Search for the cell housing the specified text and yield its (x, y) center coordinate. 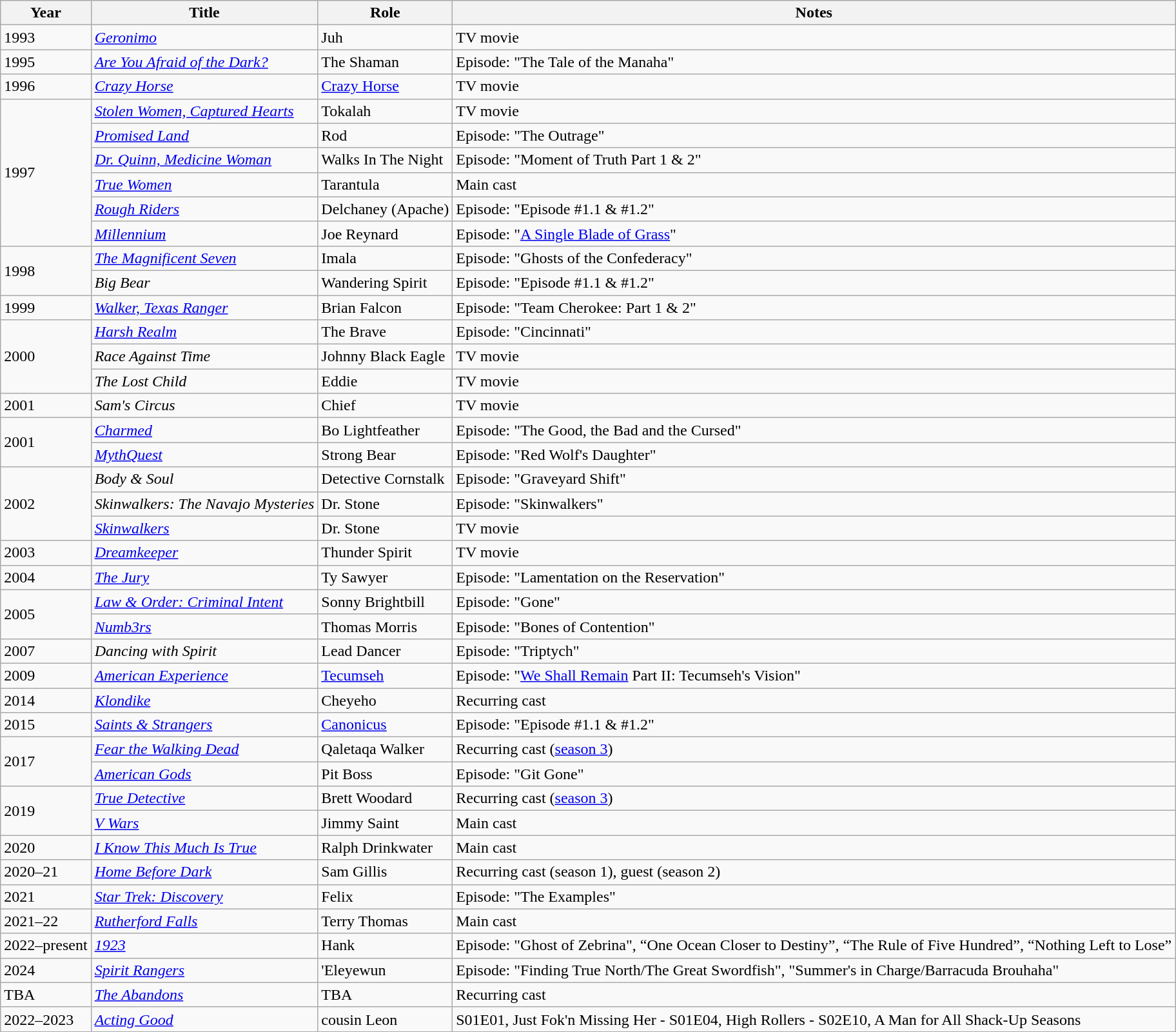
Sonny Brightbill (386, 602)
Strong Bear (386, 455)
Episode: "Cincinnati" (814, 332)
Tecumseh (386, 675)
Big Bear (204, 283)
Episode: "Bones of Contention" (814, 626)
Charmed (204, 430)
Johnny Black Eagle (386, 357)
1996 (46, 86)
2019 (46, 811)
Role (386, 13)
Home Before Dark (204, 872)
Millennium (204, 233)
Brian Falcon (386, 308)
Harsh Realm (204, 332)
2024 (46, 970)
2007 (46, 651)
2015 (46, 725)
Promised Land (204, 135)
Spirit Rangers (204, 970)
Episode: "Skinwalkers" (814, 504)
Tarantula (386, 184)
Stolen Women, Captured Hearts (204, 111)
Race Against Time (204, 357)
1998 (46, 270)
'Eleyewun (386, 970)
Are You Afraid of the Dark? (204, 62)
Hank (386, 946)
Episode: "Red Wolf's Daughter" (814, 455)
Rough Riders (204, 209)
Walker, Texas Ranger (204, 308)
Terry Thomas (386, 921)
Ty Sawyer (386, 577)
2003 (46, 553)
The Shaman (386, 62)
The Jury (204, 577)
Juh (386, 37)
Walks In The Night (386, 160)
Rutherford Falls (204, 921)
2009 (46, 675)
Detective Cornstalk (386, 479)
Chief (386, 406)
cousin Leon (386, 1019)
1923 (204, 946)
Sam Gillis (386, 872)
Episode: "The Good, the Bad and the Cursed" (814, 430)
Episode: "Triptych" (814, 651)
Star Trek: Discovery (204, 897)
Pit Boss (386, 774)
Episode: "Git Gone" (814, 774)
2020–21 (46, 872)
American Experience (204, 675)
Cheyeho (386, 700)
Sam's Circus (204, 406)
True Women (204, 184)
Canonicus (386, 725)
2017 (46, 762)
I Know This Much Is True (204, 848)
Lead Dancer (386, 651)
2020 (46, 848)
The Magnificent Seven (204, 258)
The Brave (386, 332)
Episode: "The Examples" (814, 897)
2021–22 (46, 921)
2021 (46, 897)
Skinwalkers (204, 528)
Dreamkeeper (204, 553)
Delchaney (Apache) (386, 209)
1993 (46, 37)
2022–2023 (46, 1019)
Imala (386, 258)
1999 (46, 308)
Eddie (386, 381)
Year (46, 13)
Episode: "The Outrage" (814, 135)
American Gods (204, 774)
Episode: "The Tale of the Manaha" (814, 62)
Felix (386, 897)
2004 (46, 577)
Episode: "Ghosts of the Confederacy" (814, 258)
Tokalah (386, 111)
V Wars (204, 823)
Jimmy Saint (386, 823)
Law & Order: Criminal Intent (204, 602)
Fear the Walking Dead (204, 749)
Acting Good (204, 1019)
The Abandons (204, 995)
MythQuest (204, 455)
Episode: "Gone" (814, 602)
Dancing with Spirit (204, 651)
2014 (46, 700)
Episode: "Lamentation on the Reservation" (814, 577)
2000 (46, 357)
Episode: "Finding True North/The Great Swordfish", "Summer's in Charge/Barracuda Brouhaha" (814, 970)
Episode: "Team Cherokee: Part 1 & 2" (814, 308)
Rod (386, 135)
Episode: "Moment of Truth Part 1 & 2" (814, 160)
Body & Soul (204, 479)
Wandering Spirit (386, 283)
Episode: "Ghost of Zebrina", “One Ocean Closer to Destiny”, “The Rule of Five Hundred”, “Nothing Left to Lose” (814, 946)
1995 (46, 62)
1997 (46, 172)
Skinwalkers: The Navajo Mysteries (204, 504)
Brett Woodard (386, 799)
2022–present (46, 946)
Episode: "Graveyard Shift" (814, 479)
Geronimo (204, 37)
Joe Reynard (386, 233)
Episode: "A Single Blade of Grass" (814, 233)
Qaletaqa Walker (386, 749)
2002 (46, 504)
Bo Lightfeather (386, 430)
Ralph Drinkwater (386, 848)
Dr. Quinn, Medicine Woman (204, 160)
Thunder Spirit (386, 553)
Episode: "We Shall Remain Part II: Tecumseh's Vision" (814, 675)
2005 (46, 614)
Title (204, 13)
Klondike (204, 700)
True Detective (204, 799)
Thomas Morris (386, 626)
The Lost Child (204, 381)
Saints & Strangers (204, 725)
Notes (814, 13)
Recurring cast (season 1), guest (season 2) (814, 872)
Numb3rs (204, 626)
S01E01, Just Fok'n Missing Her - S01E04, High Rollers - S02E10, A Man for All Shack-Up Seasons (814, 1019)
